Locate the cell with the specified text and output its [x, y] center coordinate. 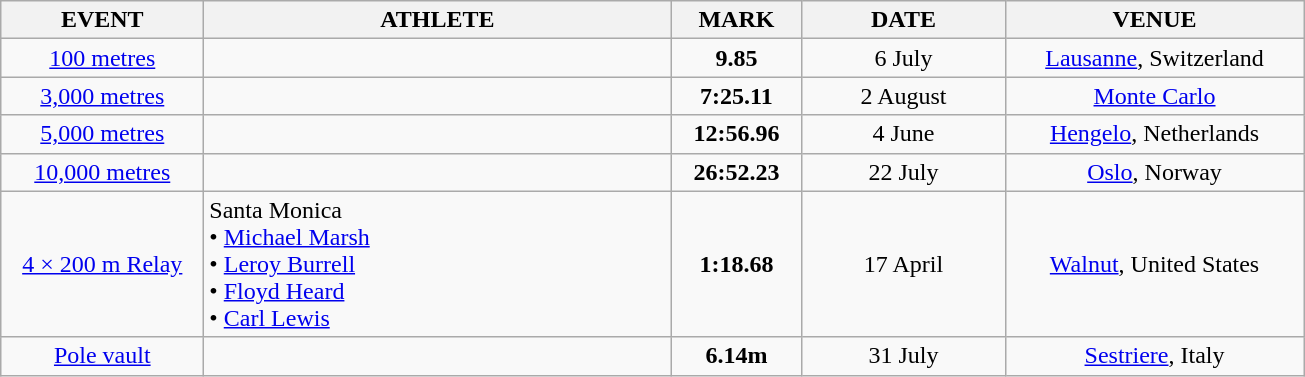
EVENT [102, 20]
3,000 metres [102, 96]
4 × 200 m Relay [102, 264]
Hengelo, Netherlands [1154, 134]
Santa Monica • Michael Marsh• Leroy Burrell• Floyd Heard• Carl Lewis [438, 264]
Lausanne, Switzerland [1154, 58]
6.14m [736, 356]
26:52.23 [736, 172]
5,000 metres [102, 134]
17 April [904, 264]
Walnut, United States [1154, 264]
1:18.68 [736, 264]
12:56.96 [736, 134]
DATE [904, 20]
22 July [904, 172]
9.85 [736, 58]
100 metres [102, 58]
Monte Carlo [1154, 96]
Pole vault [102, 356]
4 June [904, 134]
Sestriere, Italy [1154, 356]
Oslo, Norway [1154, 172]
31 July [904, 356]
MARK [736, 20]
ATHLETE [438, 20]
6 July [904, 58]
VENUE [1154, 20]
7:25.11 [736, 96]
2 August [904, 96]
10,000 metres [102, 172]
